Locate the cell with the specified text and output its (X, Y) center coordinate. 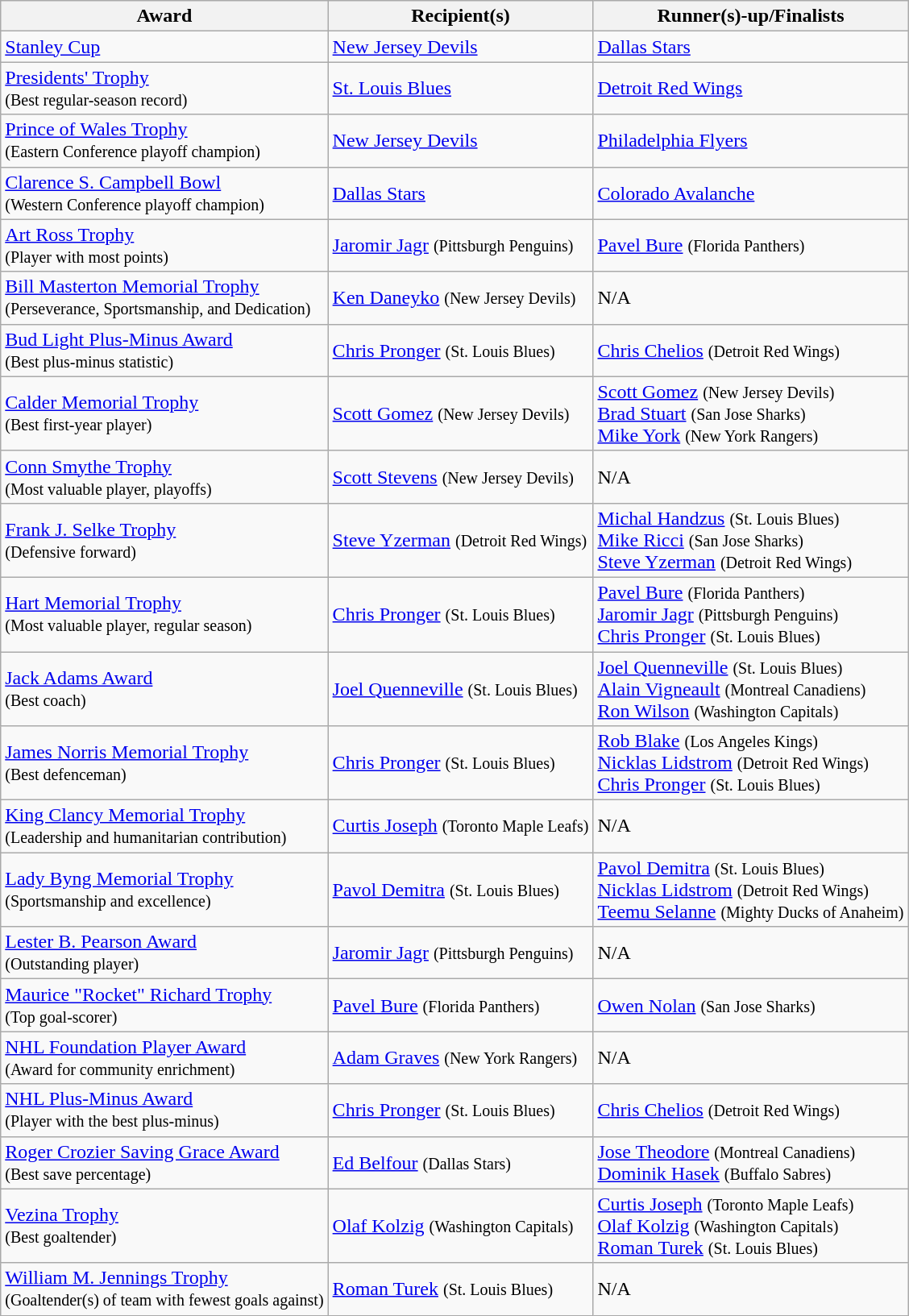
Bill Masterton Memorial Trophy(Perseverance, Sportsmanship, and Dedication) (164, 298)
Scott Gomez (New Jersey Devils) (461, 413)
Ed Belfour (Dallas Stars) (461, 1162)
NHL Plus-Minus Award(Player with the best plus-minus) (164, 1111)
Calder Memorial Trophy(Best first-year player) (164, 413)
Scott Stevens (New Jersey Devils) (461, 477)
NHL Foundation Player Award(Award for community enrichment) (164, 1057)
Rob Blake (Los Angeles Kings)Nicklas Lidstrom (Detroit Red Wings)Chris Pronger (St. Louis Blues) (751, 763)
William M. Jennings Trophy(Goaltender(s) of team with fewest goals against) (164, 1289)
Conn Smythe Trophy(Most valuable player, playoffs) (164, 477)
Joel Quenneville (St. Louis Blues) (461, 688)
Clarence S. Campbell Bowl(Western Conference playoff champion) (164, 193)
James Norris Memorial Trophy(Best defenceman) (164, 763)
Adam Graves (New York Rangers) (461, 1057)
Colorado Avalanche (751, 193)
Steve Yzerman (Detroit Red Wings) (461, 540)
Ken Daneyko (New Jersey Devils) (461, 298)
Pavol Demitra (St. Louis Blues) (461, 890)
Joel Quenneville (St. Louis Blues)Alain Vigneault (Montreal Canadiens)Ron Wilson (Washington Capitals) (751, 688)
King Clancy Memorial Trophy(Leadership and humanitarian contribution) (164, 827)
Hart Memorial Trophy(Most valuable player, regular season) (164, 614)
Curtis Joseph (Toronto Maple Leafs) (461, 827)
Olaf Kolzig (Washington Capitals) (461, 1226)
Curtis Joseph (Toronto Maple Leafs)Olaf Kolzig (Washington Capitals)Roman Turek (St. Louis Blues) (751, 1226)
Roman Turek (St. Louis Blues) (461, 1289)
Presidents' Trophy(Best regular-season record) (164, 89)
Runner(s)-up/Finalists (751, 16)
Vezina Trophy(Best goaltender) (164, 1226)
Frank J. Selke Trophy(Defensive forward) (164, 540)
Pavel Bure (Florida Panthers)Jaromir Jagr (Pittsburgh Penguins)Chris Pronger (St. Louis Blues) (751, 614)
Roger Crozier Saving Grace Award(Best save percentage) (164, 1162)
Recipient(s) (461, 16)
Art Ross Trophy(Player with most points) (164, 245)
Maurice "Rocket" Richard Trophy(Top goal-scorer) (164, 1006)
Lady Byng Memorial Trophy(Sportsmanship and excellence) (164, 890)
Bud Light Plus-Minus Award(Best plus-minus statistic) (164, 350)
Scott Gomez (New Jersey Devils)Brad Stuart (San Jose Sharks)Mike York (New York Rangers) (751, 413)
Pavol Demitra (St. Louis Blues)Nicklas Lidstrom (Detroit Red Wings)Teemu Selanne (Mighty Ducks of Anaheim) (751, 890)
Philadelphia Flyers (751, 140)
Detroit Red Wings (751, 89)
Owen Nolan (San Jose Sharks) (751, 1006)
St. Louis Blues (461, 89)
Michal Handzus (St. Louis Blues)Mike Ricci (San Jose Sharks)Steve Yzerman (Detroit Red Wings) (751, 540)
Award (164, 16)
Prince of Wales Trophy(Eastern Conference playoff champion) (164, 140)
Jose Theodore (Montreal Canadiens)Dominik Hasek (Buffalo Sabres) (751, 1162)
Jack Adams Award(Best coach) (164, 688)
Lester B. Pearson Award(Outstanding player) (164, 953)
Stanley Cup (164, 47)
